Return (x, y) of the center of cell containing provided text 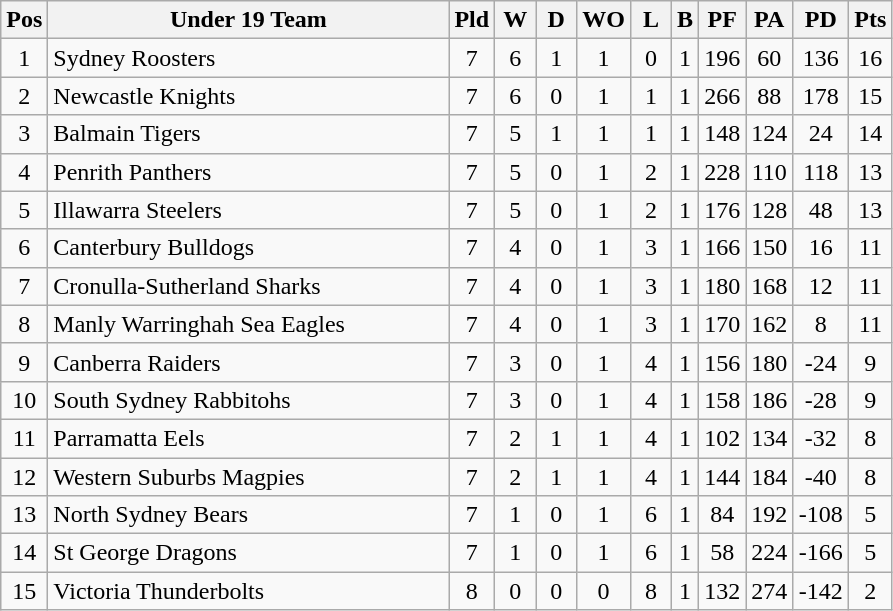
-24 (821, 362)
102 (722, 438)
158 (722, 400)
170 (722, 324)
Pld (472, 20)
Canberra Raiders (248, 362)
10 (24, 400)
PD (821, 20)
110 (770, 172)
Victoria Thunderbolts (248, 591)
48 (821, 210)
196 (722, 58)
58 (722, 553)
168 (770, 286)
Penrith Panthers (248, 172)
124 (770, 134)
118 (821, 172)
D (556, 20)
162 (770, 324)
84 (722, 515)
Canterbury Bulldogs (248, 248)
Parramatta Eels (248, 438)
266 (722, 96)
156 (722, 362)
Under 19 Team (248, 20)
B (686, 20)
North Sydney Bears (248, 515)
186 (770, 400)
-142 (821, 591)
224 (770, 553)
L (650, 20)
-166 (821, 553)
274 (770, 591)
144 (722, 477)
South Sydney Rabbitohs (248, 400)
Pos (24, 20)
WO (604, 20)
178 (821, 96)
60 (770, 58)
-28 (821, 400)
-32 (821, 438)
148 (722, 134)
PA (770, 20)
132 (722, 591)
Western Suburbs Magpies (248, 477)
136 (821, 58)
128 (770, 210)
166 (722, 248)
24 (821, 134)
Cronulla-Sutherland Sharks (248, 286)
Sydney Roosters (248, 58)
Manly Warringhah Sea Eagles (248, 324)
Pts (870, 20)
Balmain Tigers (248, 134)
-40 (821, 477)
-108 (821, 515)
88 (770, 96)
176 (722, 210)
134 (770, 438)
Illawarra Steelers (248, 210)
192 (770, 515)
W (516, 20)
St George Dragons (248, 553)
Newcastle Knights (248, 96)
228 (722, 172)
PF (722, 20)
150 (770, 248)
184 (770, 477)
